Provide the (x, y) coordinate of the cell's center where the given text is located.  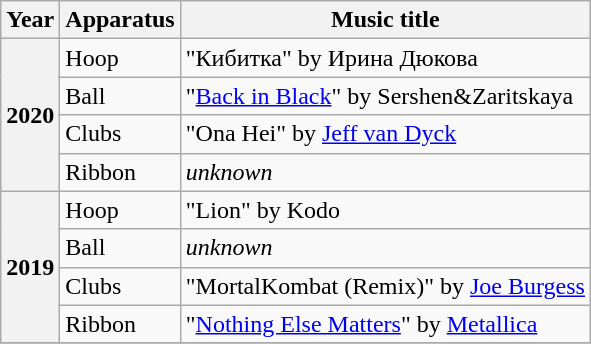
"Nothing Else Matters" by Metallica (385, 324)
Apparatus (120, 20)
"Кибитка" by Ирина Дюкова (385, 58)
Music title (385, 20)
Year (30, 20)
"Ona Hei" by Jeff van Dyck (385, 134)
2019 (30, 267)
"MortalKombat (Remix)" by Joe Burgess (385, 286)
2020 (30, 115)
"Back in Black" by Sershen&Zaritskaya (385, 96)
"Lion" by Kodo (385, 210)
